Search for the cell housing the specified text and yield its [X, Y] center coordinate. 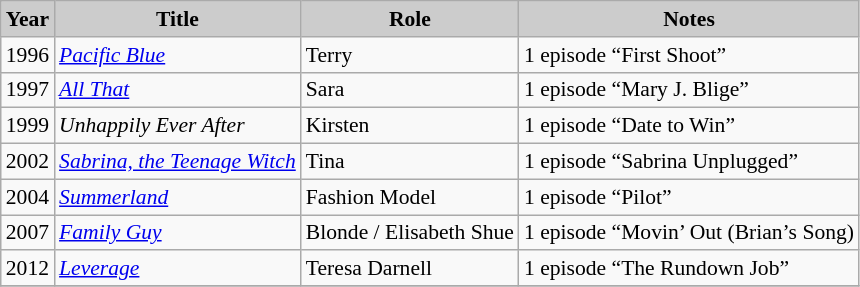
Pacific Blue [178, 55]
2007 [28, 233]
1 episode “Sabrina Unplugged” [689, 162]
2002 [28, 162]
1 episode “Date to Win” [689, 126]
Tina [410, 162]
Summerland [178, 197]
1 episode “The Rundown Job” [689, 269]
Kirsten [410, 126]
1996 [28, 55]
1 episode “Pilot” [689, 197]
Year [28, 19]
2004 [28, 197]
Leverage [178, 269]
Family Guy [178, 233]
2012 [28, 269]
All That [178, 90]
Unhappily Ever After [178, 126]
Fashion Model [410, 197]
Role [410, 19]
1 episode “Movin’ Out (Brian’s Song) [689, 233]
Sabrina, the Teenage Witch [178, 162]
1999 [28, 126]
Notes [689, 19]
1 episode “Mary J. Blige” [689, 90]
Teresa Darnell [410, 269]
Blonde / Elisabeth Shue [410, 233]
Sara [410, 90]
1997 [28, 90]
Terry [410, 55]
Title [178, 19]
1 episode “First Shoot” [689, 55]
